Output the [x, y] coordinate of the center of the cell containing the given text.  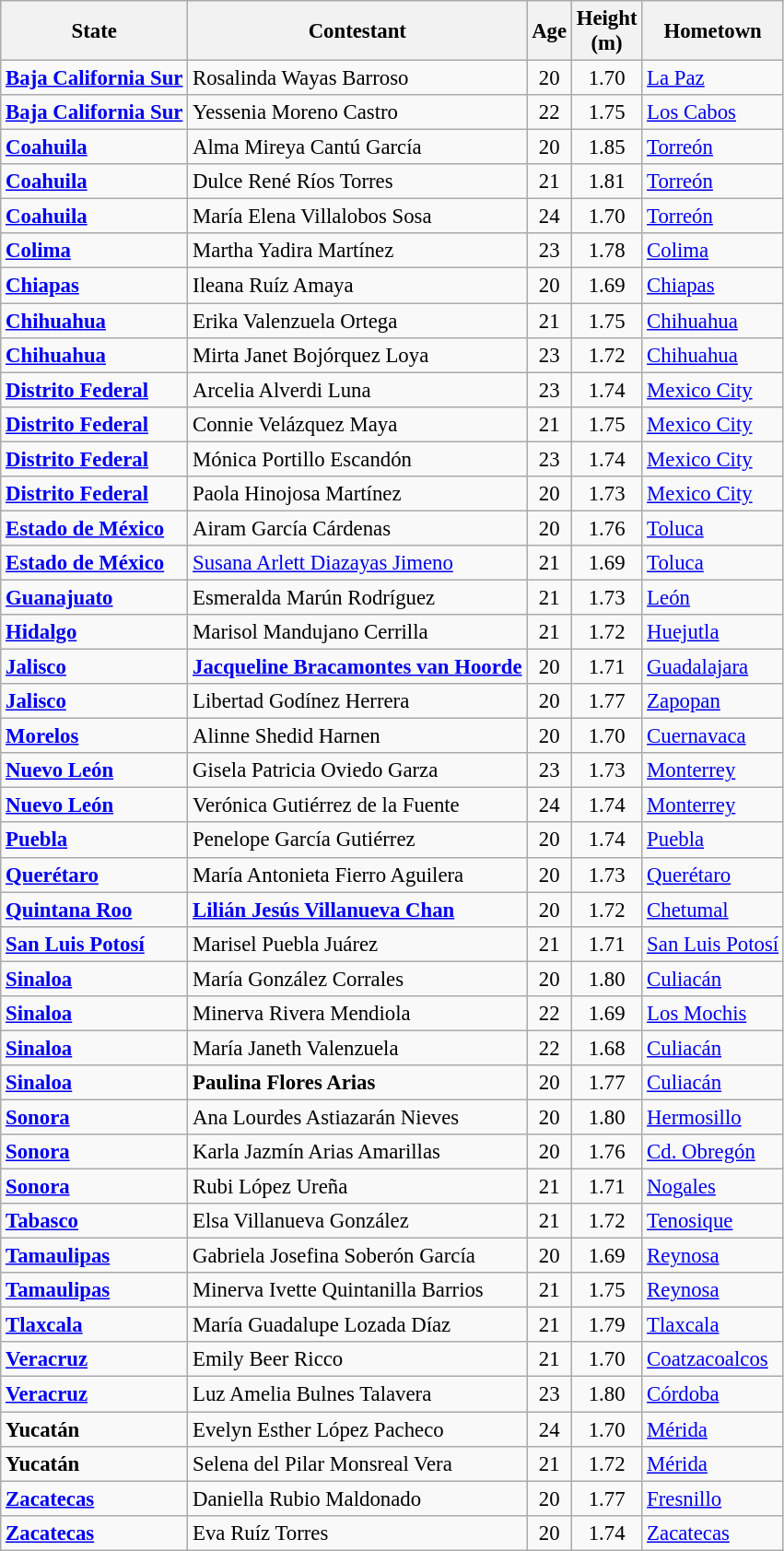
Paulina Flores Arias [357, 1083]
María Elena Villalobos Sosa [357, 217]
Airam García Cárdenas [357, 528]
Dulce René Ríos Torres [357, 182]
Huejutla [713, 632]
León [713, 597]
Alinne Shedid Harnen [357, 736]
Los Mochis [713, 1014]
Mónica Portillo Escandón [357, 459]
Mirta Janet Bojórquez Loya [357, 355]
Hidalgo [94, 632]
Los Cabos [713, 112]
Evelyn Esther López Pacheco [357, 1429]
Guadalajara [713, 667]
Nogales [713, 1187]
Martha Yadira Martínez [357, 252]
María Guadalupe Lozada Díaz [357, 1325]
Elsa Villanueva González [357, 1221]
Morelos [94, 736]
Karla Jazmín Arias Amarillas [357, 1152]
Tenosique [713, 1221]
Guanajuato [94, 597]
Erika Valenzuela Ortega [357, 321]
Quintana Roo [94, 910]
Contestant [357, 31]
Yessenia Moreno Castro [357, 112]
Rosalinda Wayas Barroso [357, 78]
Hermosillo [713, 1117]
Lilián Jesús Villanueva Chan [357, 910]
María Janeth Valenzuela [357, 1048]
Cuernavaca [713, 736]
Luz Amelia Bulnes Talavera [357, 1394]
Esmeralda Marún Rodríguez [357, 597]
1.68 [606, 1048]
Selena del Pilar Monsreal Vera [357, 1463]
Chetumal [713, 910]
Córdoba [713, 1394]
Minerva Rivera Mendiola [357, 1014]
Cd. Obregón [713, 1152]
1.79 [606, 1325]
La Paz [713, 78]
1.85 [606, 147]
Daniella Rubio Maldonado [357, 1498]
Marisel Puebla Juárez [357, 944]
Penelope García Gutiérrez [357, 840]
Ileana Ruíz Amaya [357, 286]
1.81 [606, 182]
Marisol Mandujano Cerrilla [357, 632]
Jacqueline Bracamontes van Hoorde [357, 667]
María González Corrales [357, 979]
Minerva Ivette Quintanilla Barrios [357, 1290]
Height (m) [606, 31]
Coatzacoalcos [713, 1359]
María Antonieta Fierro Aguilera [357, 875]
State [94, 31]
Hometown [713, 31]
Paola Hinojosa Martínez [357, 494]
Libertad Godínez Herrera [357, 701]
Fresnillo [713, 1498]
Ana Lourdes Astiazarán Nieves [357, 1117]
Gabriela Josefina Soberón García [357, 1256]
Eva Ruíz Torres [357, 1533]
Verónica Gutiérrez de la Fuente [357, 805]
Emily Beer Ricco [357, 1359]
Rubi López Ureña [357, 1187]
Zapopan [713, 701]
Age [549, 31]
Gisela Patricia Oviedo Garza [357, 770]
Tabasco [94, 1221]
Susana Arlett Diazayas Jimeno [357, 563]
1.78 [606, 252]
Arcelia Alverdi Luna [357, 390]
Alma Mireya Cantú García [357, 147]
Connie Velázquez Maya [357, 424]
